Capture the cell that displays the provided text and extract its (x, y) central coordinate. 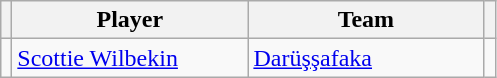
Scottie Wilbekin (130, 58)
Darüşşafaka (366, 58)
Team (366, 20)
Player (130, 20)
